Pinpoint the cell where the given text exists, returning its [x, y] midpoint coordinate. 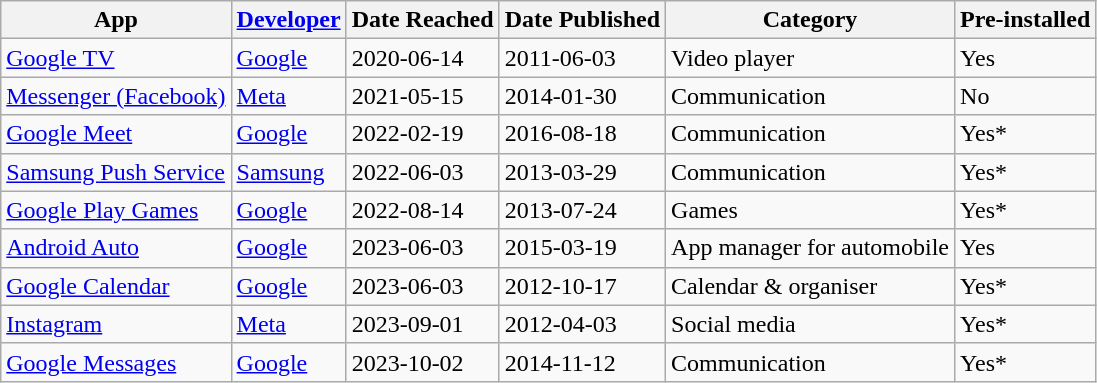
Date Reached [422, 20]
Messenger (Facebook) [116, 96]
2012-10-17 [582, 286]
2011-06-03 [582, 58]
No [1026, 96]
Android Auto [116, 248]
Google TV [116, 58]
2023-10-02 [422, 362]
2022-06-03 [422, 172]
2013-07-24 [582, 210]
Category [810, 20]
Pre-installed [1026, 20]
2014-01-30 [582, 96]
Google Calendar [116, 286]
Developer [288, 20]
App manager for automobile [810, 248]
Games [810, 210]
Instagram [116, 324]
Social media [810, 324]
2016-08-18 [582, 134]
2022-02-19 [422, 134]
Date Published [582, 20]
2013-03-29 [582, 172]
2012-04-03 [582, 324]
Video player [810, 58]
Google Messages [116, 362]
2021-05-15 [422, 96]
Google Meet [116, 134]
Samsung Push Service [116, 172]
2014-11-12 [582, 362]
2023-09-01 [422, 324]
2015-03-19 [582, 248]
Samsung [288, 172]
Calendar & organiser [810, 286]
2020-06-14 [422, 58]
App [116, 20]
Google Play Games [116, 210]
2022-08-14 [422, 210]
